Provide the (X, Y) coordinate of the cell's center where the given text is located.  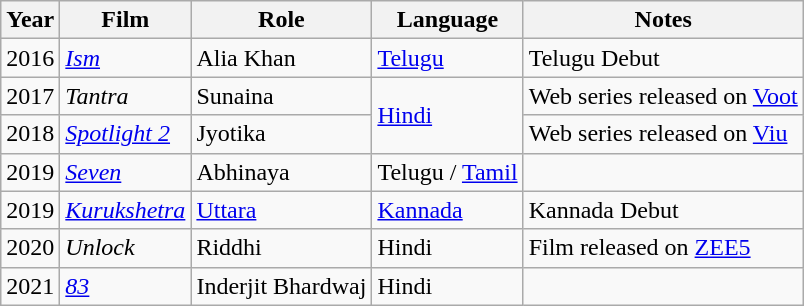
2021 (30, 286)
Riddhi (282, 248)
83 (126, 286)
2020 (30, 248)
Film released on ZEE5 (663, 248)
Tantra (126, 96)
Abhinaya (282, 172)
Sunaina (282, 96)
2017 (30, 96)
Year (30, 20)
Uttara (282, 210)
Web series released on Viu (663, 134)
Jyotika (282, 134)
Spotlight 2 (126, 134)
Notes (663, 20)
Film (126, 20)
Kurukshetra (126, 210)
Seven (126, 172)
Inderjit Bhardwaj (282, 286)
Telugu Debut (663, 58)
Web series released on Voot (663, 96)
2016 (30, 58)
2018 (30, 134)
Unlock (126, 248)
Language (448, 20)
Kannada (448, 210)
Ism (126, 58)
Kannada Debut (663, 210)
Telugu (448, 58)
Telugu / Tamil (448, 172)
Role (282, 20)
Alia Khan (282, 58)
